Extract the [x, y] coordinate from the center of the cell holding the provided text.  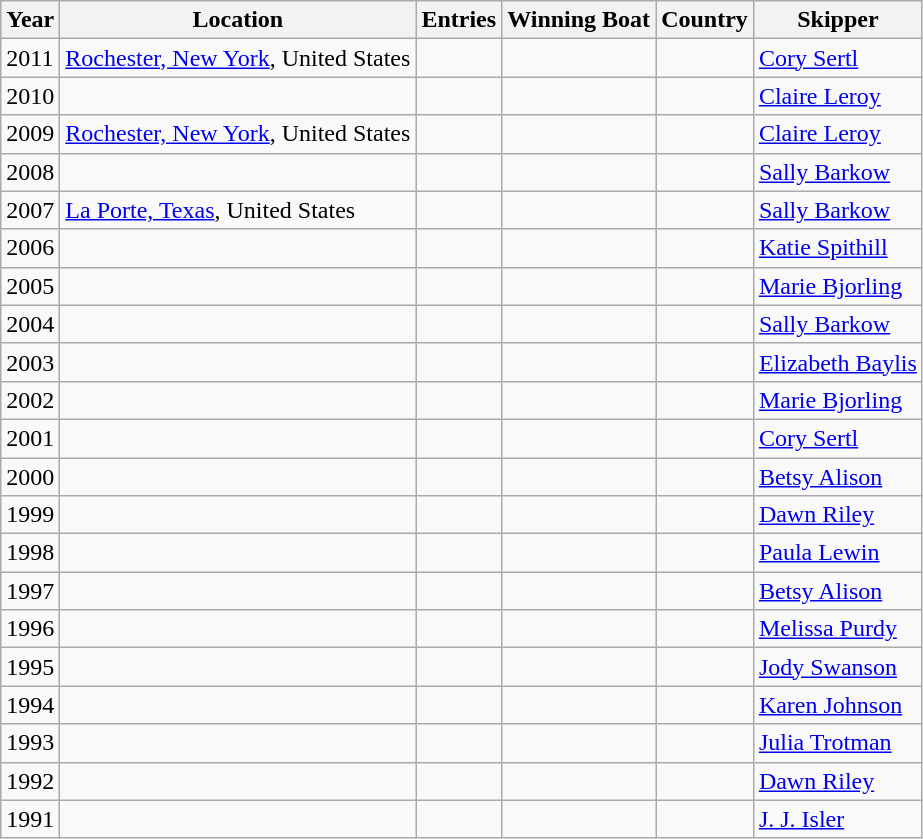
J. J. Isler [838, 819]
2005 [30, 286]
2009 [30, 134]
Winning Boat [579, 20]
2000 [30, 477]
Elizabeth Baylis [838, 362]
1992 [30, 781]
Country [705, 20]
1996 [30, 629]
1991 [30, 819]
2001 [30, 438]
Paula Lewin [838, 553]
1993 [30, 743]
2007 [30, 210]
Karen Johnson [838, 705]
Skipper [838, 20]
1994 [30, 705]
Julia Trotman [838, 743]
1999 [30, 515]
La Porte, Texas, United States [238, 210]
Entries [459, 20]
1997 [30, 591]
1998 [30, 553]
2010 [30, 96]
2002 [30, 400]
2006 [30, 248]
Jody Swanson [838, 667]
Location [238, 20]
Katie Spithill [838, 248]
Melissa Purdy [838, 629]
2008 [30, 172]
Year [30, 20]
2003 [30, 362]
2004 [30, 324]
2011 [30, 58]
1995 [30, 667]
